Locate the cell with the specified text and output its (x, y) center coordinate. 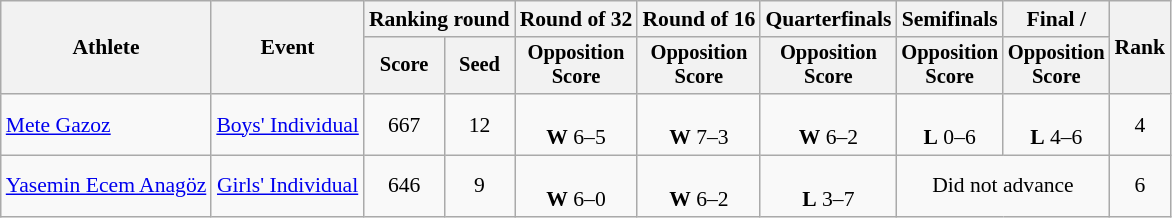
Score (404, 66)
Rank (1140, 48)
Yasemin Ecem Anagöz (106, 186)
Mete Gazoz (106, 124)
Round of 16 (698, 19)
Final / (1056, 19)
W 6–5 (576, 124)
Girls' Individual (288, 186)
Seed (479, 66)
W 7–3 (698, 124)
Athlete (106, 48)
4 (1140, 124)
L 0–6 (950, 124)
Round of 32 (576, 19)
Quarterfinals (828, 19)
Semifinals (950, 19)
L 3–7 (828, 186)
12 (479, 124)
6 (1140, 186)
9 (479, 186)
646 (404, 186)
L 4–6 (1056, 124)
667 (404, 124)
Boys' Individual (288, 124)
W 6–0 (576, 186)
Ranking round (440, 19)
Did not advance (1002, 186)
Event (288, 48)
